Detect which cell encompasses the target text, then output its (X, Y) center coordinate. 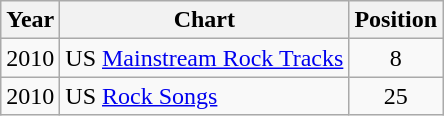
Chart (204, 20)
US Rock Songs (204, 96)
Year (30, 20)
Position (396, 20)
US Mainstream Rock Tracks (204, 58)
8 (396, 58)
25 (396, 96)
